Scan for the cell matching the given text and deliver its [x, y] coordinate at center. 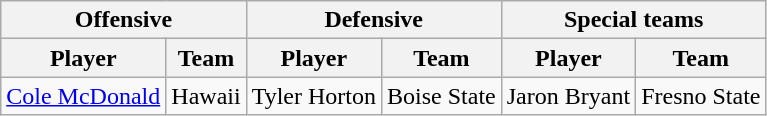
Tyler Horton [314, 96]
Defensive [374, 20]
Boise State [442, 96]
Offensive [124, 20]
Special teams [634, 20]
Fresno State [701, 96]
Jaron Bryant [568, 96]
Cole McDonald [84, 96]
Hawaii [206, 96]
